From the cell containing the given text, extract its center point as (x, y) coordinate. 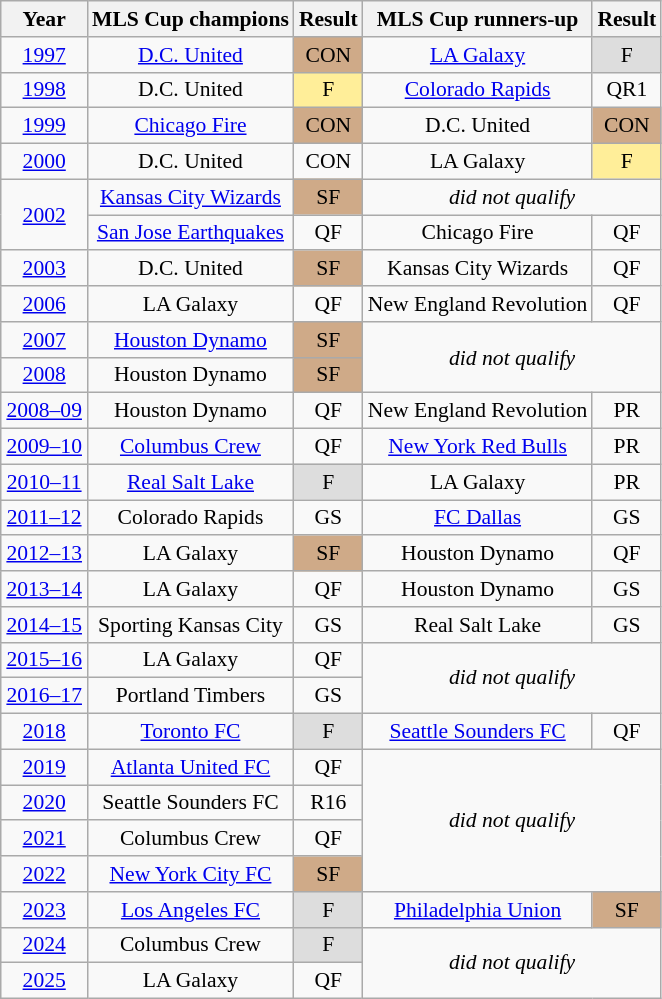
2008 (44, 375)
1998 (44, 90)
New York Red Bulls (478, 447)
2016–17 (44, 696)
FC Dallas (478, 518)
2024 (44, 945)
Year (44, 19)
QR1 (626, 90)
New York City FC (190, 874)
Los Angeles FC (190, 910)
2002 (44, 214)
2010–11 (44, 482)
1997 (44, 55)
2008–09 (44, 411)
MLS Cup runners-up (478, 19)
2011–12 (44, 518)
San Jose Earthquakes (190, 233)
2003 (44, 269)
2020 (44, 803)
2019 (44, 767)
Sporting Kansas City (190, 625)
Atlanta United FC (190, 767)
2014–15 (44, 625)
2007 (44, 340)
R16 (328, 803)
MLS Cup champions (190, 19)
Portland Timbers (190, 696)
2022 (44, 874)
Philadelphia Union (478, 910)
2018 (44, 732)
2021 (44, 839)
Toronto FC (190, 732)
2025 (44, 981)
2012–13 (44, 554)
2013–14 (44, 589)
2023 (44, 910)
2009–10 (44, 447)
2006 (44, 304)
1999 (44, 126)
2000 (44, 162)
2015–16 (44, 660)
